Search for the cell housing the specified text and yield its (X, Y) center coordinate. 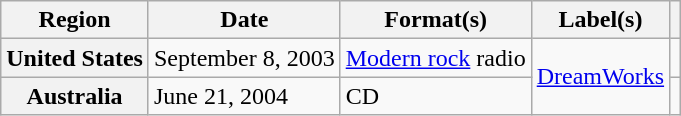
CD (436, 96)
Date (244, 20)
June 21, 2004 (244, 96)
September 8, 2003 (244, 58)
Australia (75, 96)
Modern rock radio (436, 58)
Format(s) (436, 20)
Label(s) (600, 20)
DreamWorks (600, 77)
United States (75, 58)
Region (75, 20)
